From the cell containing the given text, extract its center point as [X, Y] coordinate. 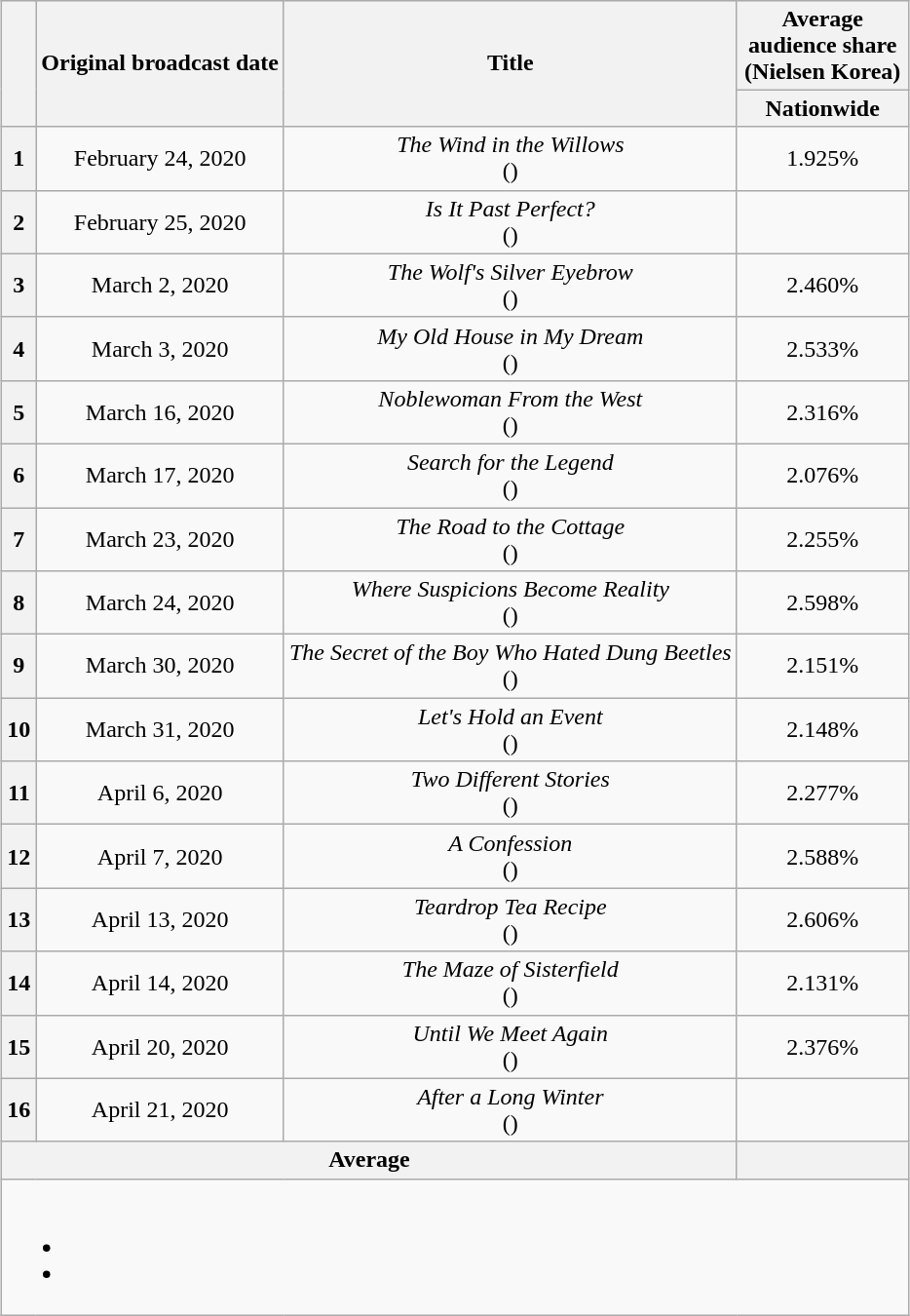
March 16, 2020 [160, 411]
16 [19, 1109]
The Maze of Sisterfield() [511, 983]
2.316% [822, 411]
4 [19, 349]
Until We Meet Again() [511, 1047]
A Confession() [511, 856]
The Wolf's Silver Eyebrow() [511, 285]
2.460% [822, 285]
2.376% [822, 1047]
2.533% [822, 349]
2.148% [822, 729]
March 2, 2020 [160, 285]
10 [19, 729]
2.255% [822, 538]
7 [19, 538]
6 [19, 476]
March 31, 2020 [160, 729]
2.598% [822, 602]
2.277% [822, 793]
Is It Past Perfect?() [511, 222]
April 20, 2020 [160, 1047]
My Old House in My Dream() [511, 349]
Search for the Legend() [511, 476]
Title [511, 63]
14 [19, 983]
2.151% [822, 667]
11 [19, 793]
The Secret of the Boy Who Hated Dung Beetles() [511, 667]
2.076% [822, 476]
13 [19, 920]
12 [19, 856]
2.588% [822, 856]
Two Different Stories() [511, 793]
April 14, 2020 [160, 983]
April 6, 2020 [160, 793]
9 [19, 667]
March 23, 2020 [160, 538]
February 24, 2020 [160, 158]
Average [369, 1160]
Let's Hold an Event() [511, 729]
2.606% [822, 920]
5 [19, 411]
March 30, 2020 [160, 667]
April 13, 2020 [160, 920]
March 17, 2020 [160, 476]
Original broadcast date [160, 63]
2 [19, 222]
2.131% [822, 983]
March 24, 2020 [160, 602]
1.925% [822, 158]
1 [19, 158]
15 [19, 1047]
Average audience share(Nielsen Korea) [822, 45]
3 [19, 285]
Nationwide [822, 108]
The Wind in the Willows() [511, 158]
February 25, 2020 [160, 222]
March 3, 2020 [160, 349]
The Road to the Cottage() [511, 538]
Where Suspicions Become Reality() [511, 602]
April 21, 2020 [160, 1109]
Noblewoman From the West() [511, 411]
Teardrop Tea Recipe() [511, 920]
April 7, 2020 [160, 856]
After a Long Winter() [511, 1109]
8 [19, 602]
